Return the (x, y) coordinate for the center point of the cell that contains the specified text.  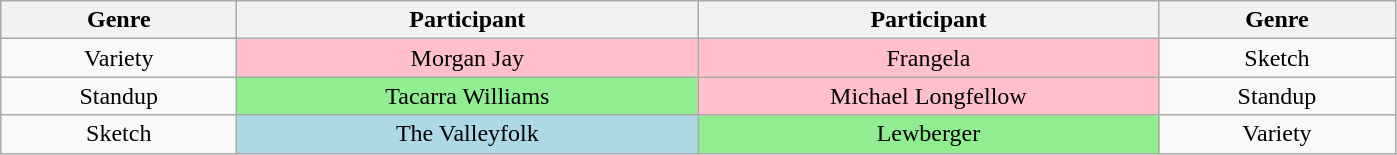
Morgan Jay (468, 58)
Lewberger (928, 134)
Michael Longfellow (928, 96)
Frangela (928, 58)
Tacarra Williams (468, 96)
The Valleyfolk (468, 134)
